For the text-containing cell, return its midpoint in [x, y] coordinate format. 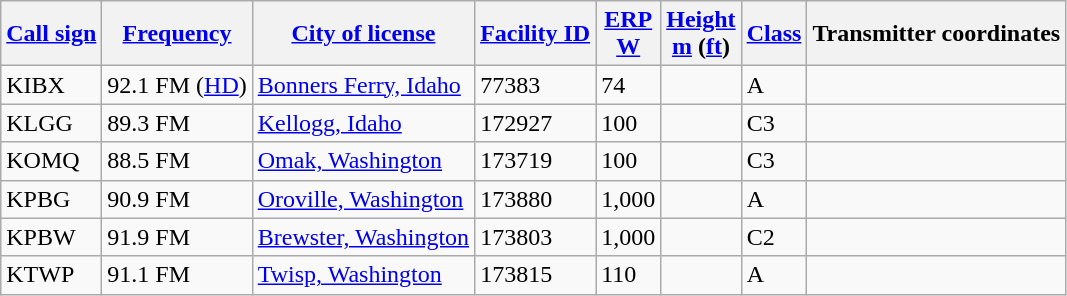
110 [628, 275]
90.9 FM [177, 199]
172927 [536, 123]
91.1 FM [177, 275]
KTWP [52, 275]
Call sign [52, 34]
Twisp, Washington [363, 275]
Transmitter coordinates [936, 34]
KPBW [52, 237]
KPBG [52, 199]
77383 [536, 85]
Heightm (ft) [701, 34]
KIBX [52, 85]
88.5 FM [177, 161]
173719 [536, 161]
Omak, Washington [363, 161]
Oroville, Washington [363, 199]
Class [774, 34]
C2 [774, 237]
KOMQ [52, 161]
Brewster, Washington [363, 237]
KLGG [52, 123]
173803 [536, 237]
Facility ID [536, 34]
89.3 FM [177, 123]
Bonners Ferry, Idaho [363, 85]
Frequency [177, 34]
Kellogg, Idaho [363, 123]
74 [628, 85]
City of license [363, 34]
173880 [536, 199]
91.9 FM [177, 237]
92.1 FM (HD) [177, 85]
173815 [536, 275]
ERPW [628, 34]
